Extract the [X, Y] coordinate from the center of the cell holding the provided text.  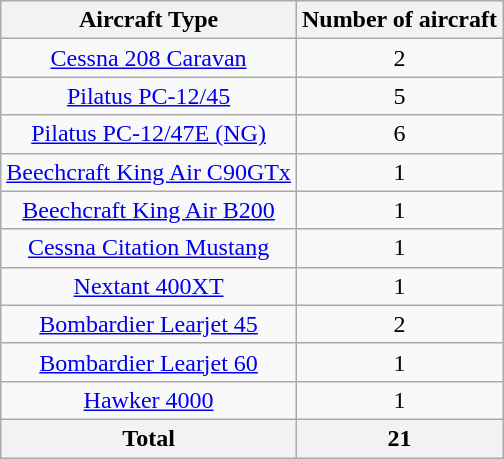
Cessna Citation Mustang [149, 248]
Cessna 208 Caravan [149, 58]
Nextant 400XT [149, 286]
Pilatus PC-12/45 [149, 96]
Beechcraft King Air B200 [149, 210]
Bombardier Learjet 60 [149, 362]
21 [399, 438]
5 [399, 96]
Bombardier Learjet 45 [149, 324]
6 [399, 134]
Beechcraft King Air C90GTx [149, 172]
Total [149, 438]
Pilatus PC-12/47E (NG) [149, 134]
Number of aircraft [399, 20]
Hawker 4000 [149, 400]
Aircraft Type [149, 20]
